Provide the [X, Y] coordinate of the cell's center where the given text is located.  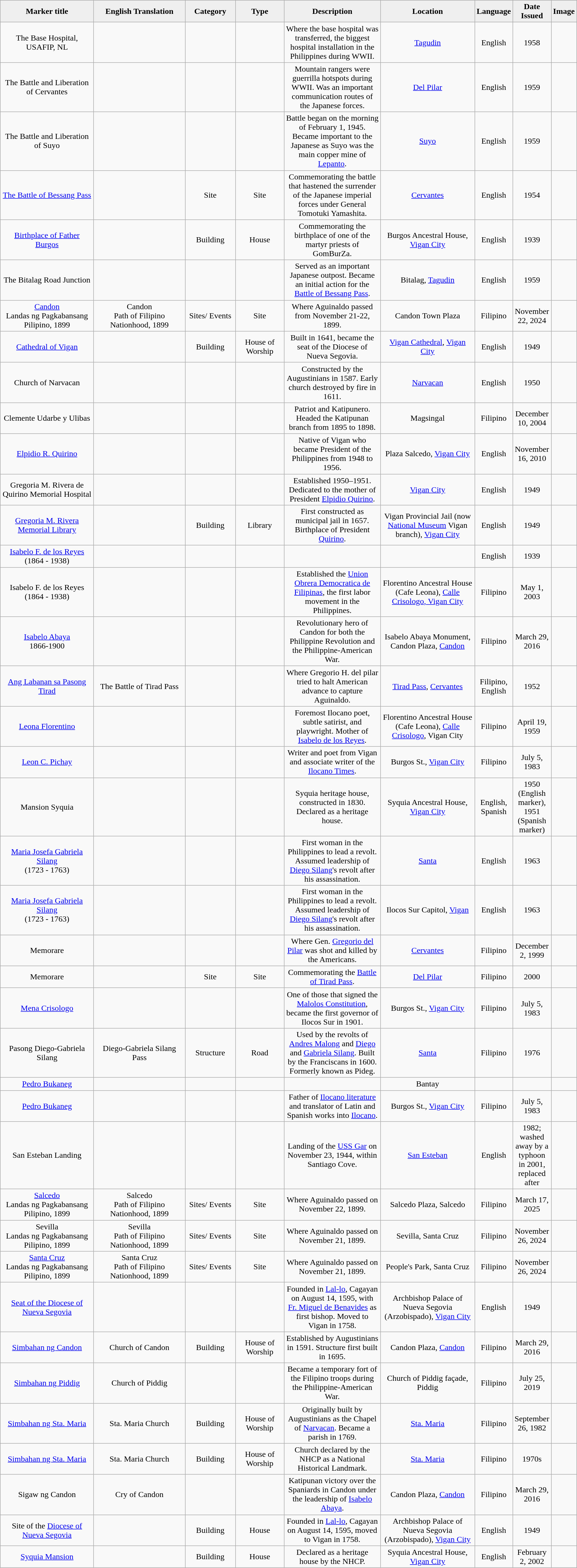
Site of the Diocese of Nueva Segovia [47, 1530]
Category [210, 11]
Tirad Pass, Cervantes [427, 686]
People's Park, Santa Cruz [427, 1267]
Vigan Cathedral, Vigan City [427, 347]
Plaza Salcedo, Vigan City [427, 454]
The Battle of Tirad Pass [139, 686]
Constructed by the Augustinians in 1587. Early church destroyed by fire in 1611. [333, 383]
Elpidio R. Quirino [47, 454]
Burgos Ancestral House, Vigan City [427, 240]
December 2, 1999 [532, 950]
Gregoria M. Rivera Memorial Library [47, 525]
1950 [532, 383]
Simbahan ng Piddig [47, 1383]
The Bitalag Road Junction [47, 280]
Tagudin [427, 43]
Native of Vigan who became President of the Philippines from 1948 to 1956. [333, 454]
English, Spanish [494, 807]
Writer and poet from Vigan and associate writer of the Ilocano Times. [333, 762]
Mansion Syquia [47, 807]
March 17, 2025 [532, 1205]
Church of Candon [139, 1347]
September 26, 1982 [532, 1423]
Church of Piddig [139, 1383]
Father of Ilocano literature and translator of Latin and Spanish works into Ilocano. [333, 1106]
Cry of Candon [139, 1494]
Isabelo Abaya 1866-1900 [47, 641]
Leon C. Pichay [47, 762]
Gregoria M. Rivera de Quirino Memorial Hospital [47, 489]
Image [564, 11]
Used by the revolts of Andres Malong and Diego and Gabriela Silang. Built by the Franciscans in 1600. Formerly known as Pideg. [333, 1053]
Established 1950–1951. Dedicated to the mother of President Elpidio Quirino. [333, 489]
Birthplace of Father Burgos [47, 240]
Where Aguinaldo passed from November 21-22, 1899. [333, 316]
December 10, 2004 [532, 418]
Where the base hospital was transferred, the biggest hospital installation in the Philippines during WWII. [333, 43]
The Battle of Bessang Pass [47, 195]
The Base Hospital, USAFIP, NL [47, 43]
Church of Narvacan [47, 383]
First constructed as municipal jail in 1657. Birthplace of President Quirino. [333, 525]
November 16, 2010 [532, 454]
Leona Florentino [47, 727]
Where Gregorio H. del pilar tried to halt American advance to capture Aguinaldo. [333, 686]
Established the Union Obrera Democratica de Filipinas, the first labor movement in the Philippines. [333, 592]
Foremost Ilocano poet, subtle satirist, and playwright. Mother of Isabelo de los Reyes. [333, 727]
Pasong Diego-Gabriela Silang [47, 1053]
1970s [532, 1459]
Battle began on the morning of February 1, 1945. Became important to the Japanese as Suyo was the main copper mine of Lepanto. [333, 141]
Seat of the Diocese of Nueva Segovia [47, 1307]
SevillaPath of Filipino Nationhood, 1899 [139, 1236]
1954 [532, 195]
Type [260, 11]
Where Aguinaldo passed on November 22, 1899. [333, 1205]
Vigan Provincial Jail (now National Museum Vigan branch), Vigan City [427, 525]
CandonLandas ng Pagkabansang Pilipino, 1899 [47, 316]
Santa CruzPath of Filipino Nationhood, 1899 [139, 1267]
Katipunan victory over the Spaniards in Candon under the leadership of Isabelo Abaya. [333, 1494]
Church of Piddig façade, Piddig [427, 1383]
SevillaLandas ng Pagkabansang Pilipino, 1899 [47, 1236]
May 1, 2003 [532, 592]
Library [260, 525]
Diego-Gabriela Silang Pass [139, 1053]
Simbahan ng Candon [47, 1347]
Filipino, English [494, 686]
Mena Crisologo [47, 1008]
Commemorating the Battle of Tirad Pass. [333, 977]
1958 [532, 43]
One of those that signed the Malolos Constitution, became the first governor of Ilocos Sur in 1901. [333, 1008]
Cathedral of Vigan [47, 347]
Location [427, 11]
Salcedo Plaza, Salcedo [427, 1205]
Syquia Mansion [47, 1557]
Narvacan [427, 383]
Marker title [47, 11]
Syquia heritage house, constructed in 1830. Declared as a heritage house. [333, 807]
February 2, 2002 [532, 1557]
SalcedoPath of Filipino Nationhood, 1899 [139, 1205]
Language [494, 11]
Date Issued [532, 11]
Clemente Udarbe y Ulibas [47, 418]
English Translation [139, 11]
Became a temporary fort of the Filipino troops during the Philippine-American War. [333, 1383]
July 25, 2019 [532, 1383]
Founded in Lal-lo, Cagayan on August 14, 1595, with Fr. Miguel de Benavides as first bishop. Moved to Vigan in 1758. [333, 1307]
November 22, 2024 [532, 316]
Ang Labanan sa Pasong Tirad [47, 686]
The Battle and Liberation of Suyo [47, 141]
CandonPath of Filipino Nationhood, 1899 [139, 316]
Sevilla, Santa Cruz [427, 1236]
Built in 1641, became the seat of the Diocese of Nueva Segovia. [333, 347]
Mountain rangers were guerrilla hotspots during WWII. Was an important communication routes of the Japanese forces. [333, 87]
1952 [532, 686]
Bitalag, Tagudin [427, 280]
Church declared by the NHCP as a National Historical Landmark. [333, 1459]
SalcedoLandas ng Pagkabansang Pilipino, 1899 [47, 1205]
April 19, 1959 [532, 727]
Patriot and Katipunero. Headed the Katipunan branch from 1895 to 1898. [333, 418]
Candon Town Plaza [427, 316]
Served as an important Japanese outpost. Became an initial action for the Battle of Bessang Pass. [333, 280]
Commemorating the birthplace of one of the martyr priests of GomBurZa. [333, 240]
San Esteban Landing [47, 1155]
Bantay [427, 1084]
1982; washed away by a typhoon in 2001, replaced after [532, 1155]
Landing of the USS Gar on November 23, 1944, within Santiago Cove. [333, 1155]
Established by Augustinians in 1591. Structure first built in 1695. [333, 1347]
Isabelo Abaya Monument, Candon Plaza, Candon [427, 641]
Road [260, 1053]
Commemorating the battle that hastened the surrender of the Japanese imperial forces under General Tomotuki Yamashita. [333, 195]
The Battle and Liberation of Cervantes [47, 87]
Santa CruzLandas ng Pagkabansang Pilipino, 1899 [47, 1267]
Vigan City [427, 489]
1976 [532, 1053]
1950 (English marker), 1951 (Spanish marker) [532, 807]
Founded in Lal-lo, Cagayan on August 14, 1595, moved to Vigan in 1758. [333, 1530]
Revolutionary hero of Candon for both the Philippine Revolution and the Philippine-American War. [333, 641]
Where Gen. Gregorio del Pilar was shot and killed by the Americans. [333, 950]
Declared as a heritage house by the NHCP. [333, 1557]
Description [333, 11]
Structure [210, 1053]
Ilocos Sur Capitol, Vigan [427, 910]
Magsingal [427, 418]
Originally built by Augustinians as the Chapel of Narvacan. Became a parish in 1769. [333, 1423]
2000 [532, 977]
San Esteban [427, 1155]
Suyo [427, 141]
Sigaw ng Candon [47, 1494]
